Scan for the cell matching the given text and deliver its [x, y] coordinate at center. 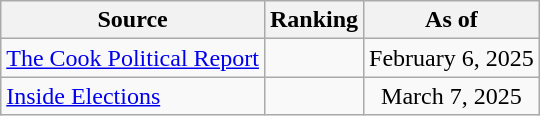
February 6, 2025 [452, 58]
Inside Elections [133, 96]
Source [133, 20]
As of [452, 20]
Ranking [314, 20]
March 7, 2025 [452, 96]
The Cook Political Report [133, 58]
